Detect which cell encompasses the target text, then output its [X, Y] center coordinate. 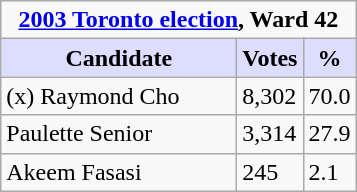
245 [270, 172]
8,302 [270, 96]
27.9 [330, 134]
3,314 [270, 134]
% [330, 58]
Votes [270, 58]
Candidate [119, 58]
Akeem Fasasi [119, 172]
2.1 [330, 172]
Paulette Senior [119, 134]
(x) Raymond Cho [119, 96]
70.0 [330, 96]
2003 Toronto election, Ward 42 [178, 20]
